Locate the cell with the specified text and output its (X, Y) center coordinate. 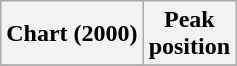
Chart (2000) (72, 34)
Peakposition (189, 34)
